Pinpoint the cell where the given text exists, returning its (X, Y) midpoint coordinate. 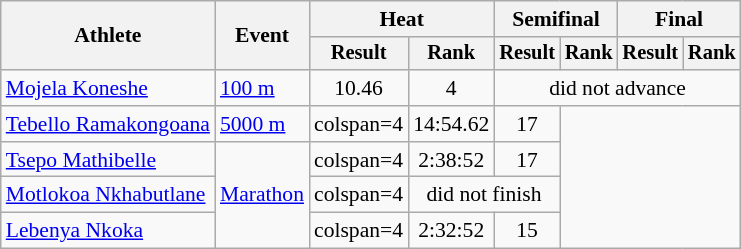
did not finish (484, 195)
Event (262, 36)
4 (451, 88)
Heat (402, 19)
Lebenya Nkoka (108, 231)
5000 m (262, 124)
Motlokoa Nkhabutlane (108, 195)
2:38:52 (451, 160)
Mojela Koneshe (108, 88)
Athlete (108, 36)
10.46 (358, 88)
Semifinal (556, 19)
Tebello Ramakongoana (108, 124)
did not advance (617, 88)
14:54.62 (451, 124)
Tsepo Mathibelle (108, 160)
15 (527, 231)
100 m (262, 88)
Marathon (262, 196)
2:32:52 (451, 231)
Final (678, 19)
